Extract the [x, y] coordinate from the center of the cell holding the provided text.  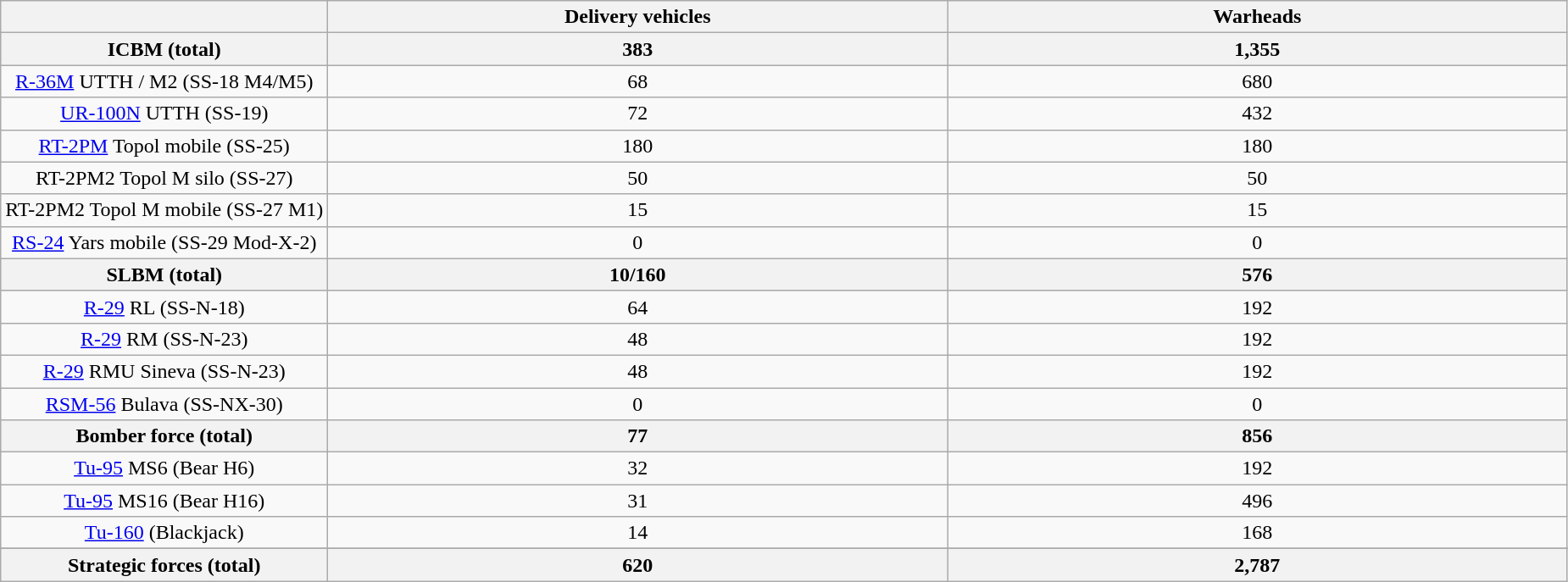
10/160 [637, 274]
620 [637, 565]
32 [637, 468]
31 [637, 501]
Warheads [1258, 17]
RT-2PM2 Topol M silo (SS-27) [164, 178]
680 [1258, 81]
Bomber force (total) [164, 436]
64 [637, 307]
168 [1258, 533]
Tu-160 (Blackjack) [164, 533]
68 [637, 81]
RT-2PM2 Topol M mobile (SS-27 M1) [164, 210]
UR-100N UTTH (SS-19) [164, 114]
ICBM (total) [164, 49]
2,787 [1258, 565]
Delivery vehicles [637, 17]
856 [1258, 436]
R-36M UTTH / M2 (SS-18 M4/M5) [164, 81]
432 [1258, 114]
Strategic forces (total) [164, 565]
Tu-95 MS6 (Bear H6) [164, 468]
R-29 RMU Sineva (SS-N-23) [164, 371]
77 [637, 436]
RSM-56 Bulava (SS-NX-30) [164, 404]
R-29 RM (SS-N-23) [164, 339]
14 [637, 533]
496 [1258, 501]
RT-2PM Topol mobile (SS-25) [164, 146]
72 [637, 114]
1,355 [1258, 49]
383 [637, 49]
Tu-95 MS16 (Bear H16) [164, 501]
576 [1258, 274]
RS-24 Yars mobile (SS-29 Mod-X-2) [164, 242]
R-29 RL (SS-N-18) [164, 307]
SLBM (total) [164, 274]
